Extract the (X, Y) coordinate from the center of the cell holding the provided text.  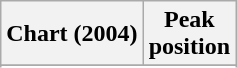
Chart (2004) (72, 34)
Peakposition (189, 34)
